Detect which cell encompasses the target text, then output its (x, y) center coordinate. 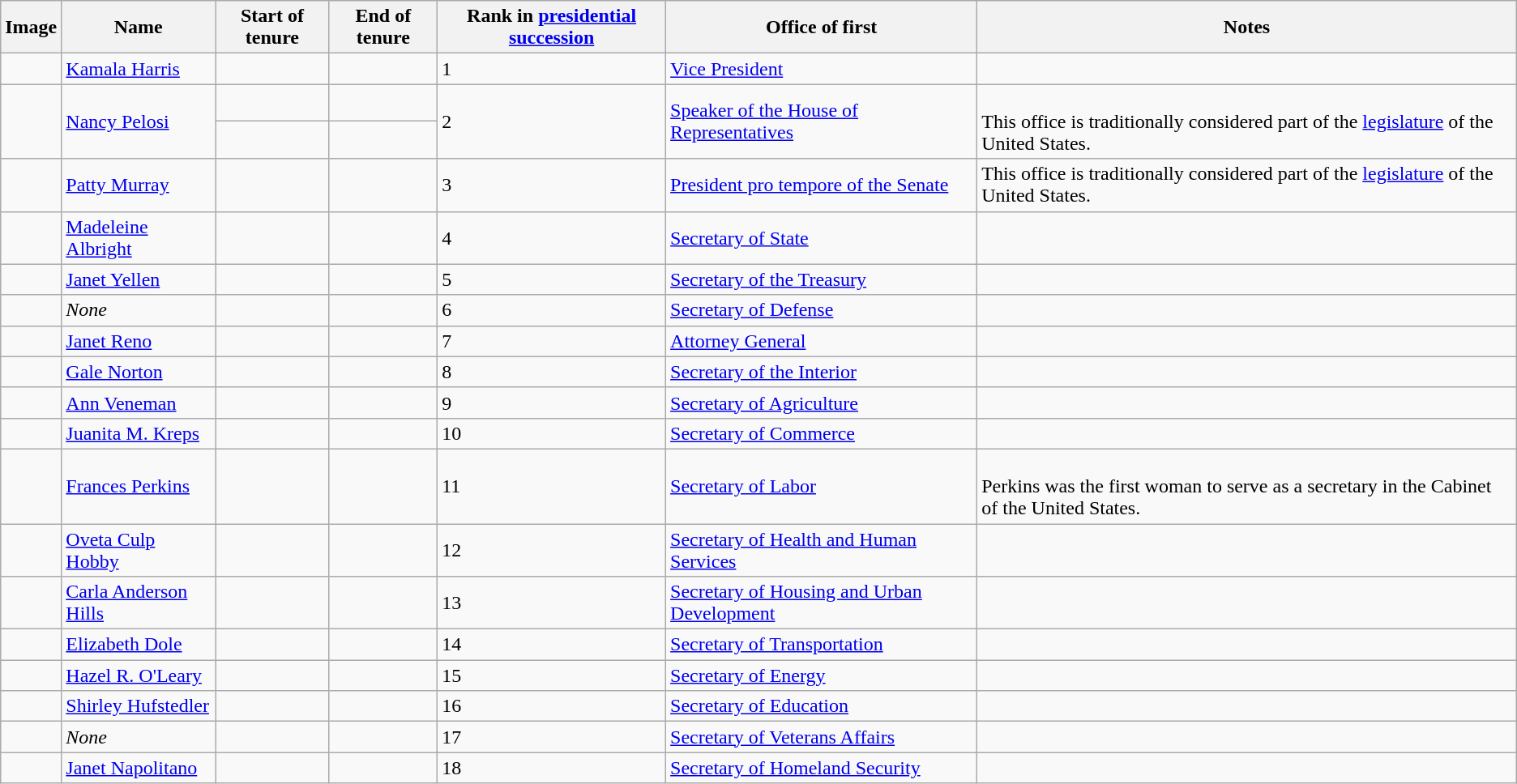
Secretary of Homeland Security (822, 768)
Ann Veneman (139, 403)
7 (552, 341)
2 (552, 121)
Rank in presidential succession (552, 28)
9 (552, 403)
Image (31, 28)
Secretary of Transportation (822, 645)
Secretary of Housing and Urban Development (822, 603)
Oveta Culp Hobby (139, 549)
Vice President (822, 69)
6 (552, 310)
Janet Reno (139, 341)
Madeleine Albright (139, 238)
Start of tenure (272, 28)
Secretary of Education (822, 706)
Notes (1247, 28)
Secretary of Energy (822, 675)
Patty Murray (139, 185)
Secretary of the Interior (822, 372)
10 (552, 433)
Name (139, 28)
12 (552, 549)
Nancy Pelosi (139, 121)
Gale Norton (139, 372)
Kamala Harris (139, 69)
14 (552, 645)
5 (552, 279)
4 (552, 238)
Secretary of Commerce (822, 433)
Secretary of the Treasury (822, 279)
8 (552, 372)
Juanita M. Kreps (139, 433)
Secretary of Defense (822, 310)
Secretary of Agriculture (822, 403)
11 (552, 486)
17 (552, 737)
End of tenure (382, 28)
Secretary of Labor (822, 486)
18 (552, 768)
Janet Napolitano (139, 768)
15 (552, 675)
Attorney General (822, 341)
Shirley Hufstedler (139, 706)
Speaker of the House of Representatives (822, 121)
Carla Anderson Hills (139, 603)
Janet Yellen (139, 279)
Secretary of Veterans Affairs (822, 737)
Hazel R. O'Leary (139, 675)
1 (552, 69)
Elizabeth Dole (139, 645)
Frances Perkins (139, 486)
President pro tempore of the Senate (822, 185)
Secretary of Health and Human Services (822, 549)
Perkins was the first woman to serve as a secretary in the Cabinet of the United States. (1247, 486)
13 (552, 603)
3 (552, 185)
16 (552, 706)
Secretary of State (822, 238)
Office of first (822, 28)
